Detect which cell encompasses the target text, then output its [X, Y] center coordinate. 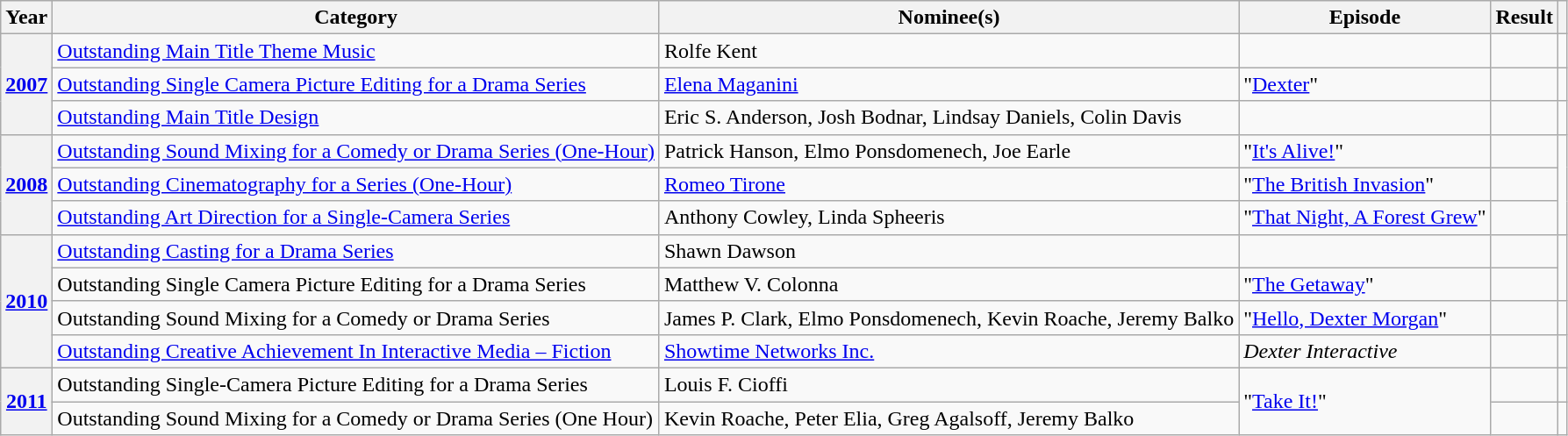
Rolfe Kent [949, 51]
Outstanding Art Direction for a Single-Camera Series [356, 218]
"Hello, Dexter Morgan" [1365, 318]
Outstanding Main Title Design [356, 118]
Romeo Tirone [949, 184]
2010 [26, 301]
"It's Alive!" [1365, 151]
2011 [26, 401]
Outstanding Creative Achievement In Interactive Media – Fiction [356, 351]
Result [1524, 18]
"That Night, A Forest Grew" [1365, 218]
"Take It!" [1365, 401]
Outstanding Casting for a Drama Series [356, 251]
Elena Maganini [949, 84]
Matthew V. Colonna [949, 284]
Outstanding Sound Mixing for a Comedy or Drama Series (One-Hour) [356, 151]
Eric S. Anderson, Josh Bodnar, Lindsay Daniels, Colin Davis [949, 118]
2007 [26, 84]
"The Getaway" [1365, 284]
Louis F. Cioffi [949, 384]
2008 [26, 184]
"The British Invasion" [1365, 184]
Anthony Cowley, Linda Spheeris [949, 218]
Outstanding Sound Mixing for a Comedy or Drama Series (One Hour) [356, 418]
Year [26, 18]
Dexter Interactive [1365, 351]
Outstanding Main Title Theme Music [356, 51]
Showtime Networks Inc. [949, 351]
Outstanding Cinematography for a Series (One-Hour) [356, 184]
Patrick Hanson, Elmo Ponsdomenech, Joe Earle [949, 151]
Outstanding Single-Camera Picture Editing for a Drama Series [356, 384]
Shawn Dawson [949, 251]
Nominee(s) [949, 18]
James P. Clark, Elmo Ponsdomenech, Kevin Roache, Jeremy Balko [949, 318]
Outstanding Sound Mixing for a Comedy or Drama Series [356, 318]
"Dexter" [1365, 84]
Category [356, 18]
Kevin Roache, Peter Elia, Greg Agalsoff, Jeremy Balko [949, 418]
Episode [1365, 18]
